Find where the given text appears and provide that cell's center as [x, y] coordinate. 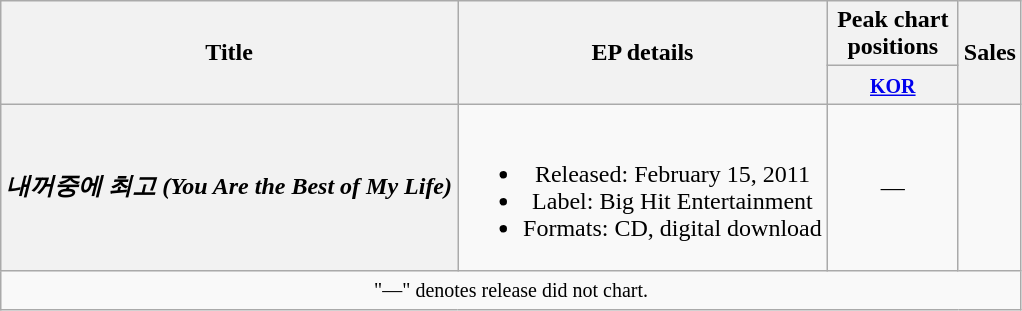
— [892, 188]
Sales [990, 52]
내꺼중에 최고 (You Are the Best of My Life) [230, 188]
Released: February 15, 2011Label: Big Hit EntertainmentFormats: CD, digital download [643, 188]
Title [230, 52]
Peak chart positions [892, 34]
"—" denotes release did not chart. [512, 290]
EP details [643, 52]
KOR [892, 85]
